Detect which cell encompasses the target text, then output its [x, y] center coordinate. 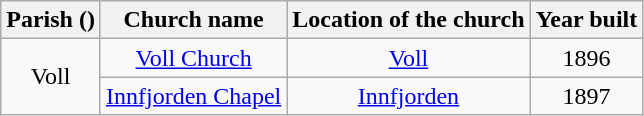
Innfjorden Chapel [193, 96]
1897 [586, 96]
Parish () [51, 20]
Year built [586, 20]
Innfjorden [408, 96]
Church name [193, 20]
Location of the church [408, 20]
Voll Church [193, 58]
1896 [586, 58]
